Locate the cell with the specified text and output its (X, Y) center coordinate. 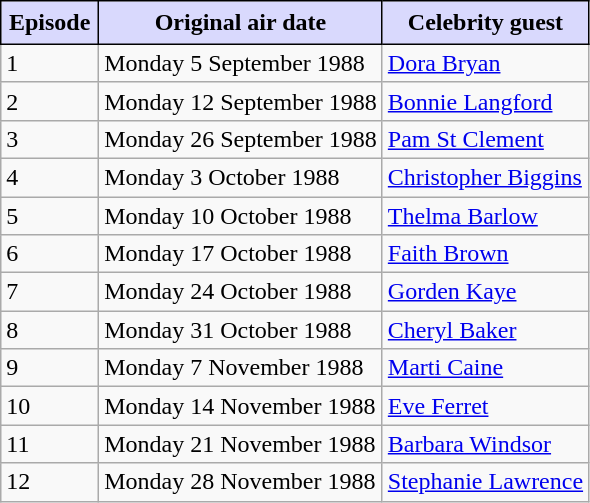
7 (50, 292)
Marti Caine (485, 368)
Monday 26 September 1988 (241, 139)
6 (50, 254)
Stephanie Lawrence (485, 482)
Monday 24 October 1988 (241, 292)
1 (50, 63)
2 (50, 101)
Faith Brown (485, 254)
Monday 17 October 1988 (241, 254)
Gorden Kaye (485, 292)
5 (50, 215)
Thelma Barlow (485, 215)
Barbara Windsor (485, 444)
Monday 3 October 1988 (241, 177)
Christopher Biggins (485, 177)
9 (50, 368)
Original air date (241, 23)
Episode (50, 23)
Dora Bryan (485, 63)
Monday 7 November 1988 (241, 368)
Monday 10 October 1988 (241, 215)
4 (50, 177)
8 (50, 330)
Cheryl Baker (485, 330)
Monday 31 October 1988 (241, 330)
11 (50, 444)
Monday 21 November 1988 (241, 444)
Pam St Clement (485, 139)
Eve Ferret (485, 406)
Monday 14 November 1988 (241, 406)
Monday 28 November 1988 (241, 482)
Monday 5 September 1988 (241, 63)
10 (50, 406)
Bonnie Langford (485, 101)
12 (50, 482)
3 (50, 139)
Celebrity guest (485, 23)
Monday 12 September 1988 (241, 101)
